For the text-containing cell, return its midpoint in [X, Y] coordinate format. 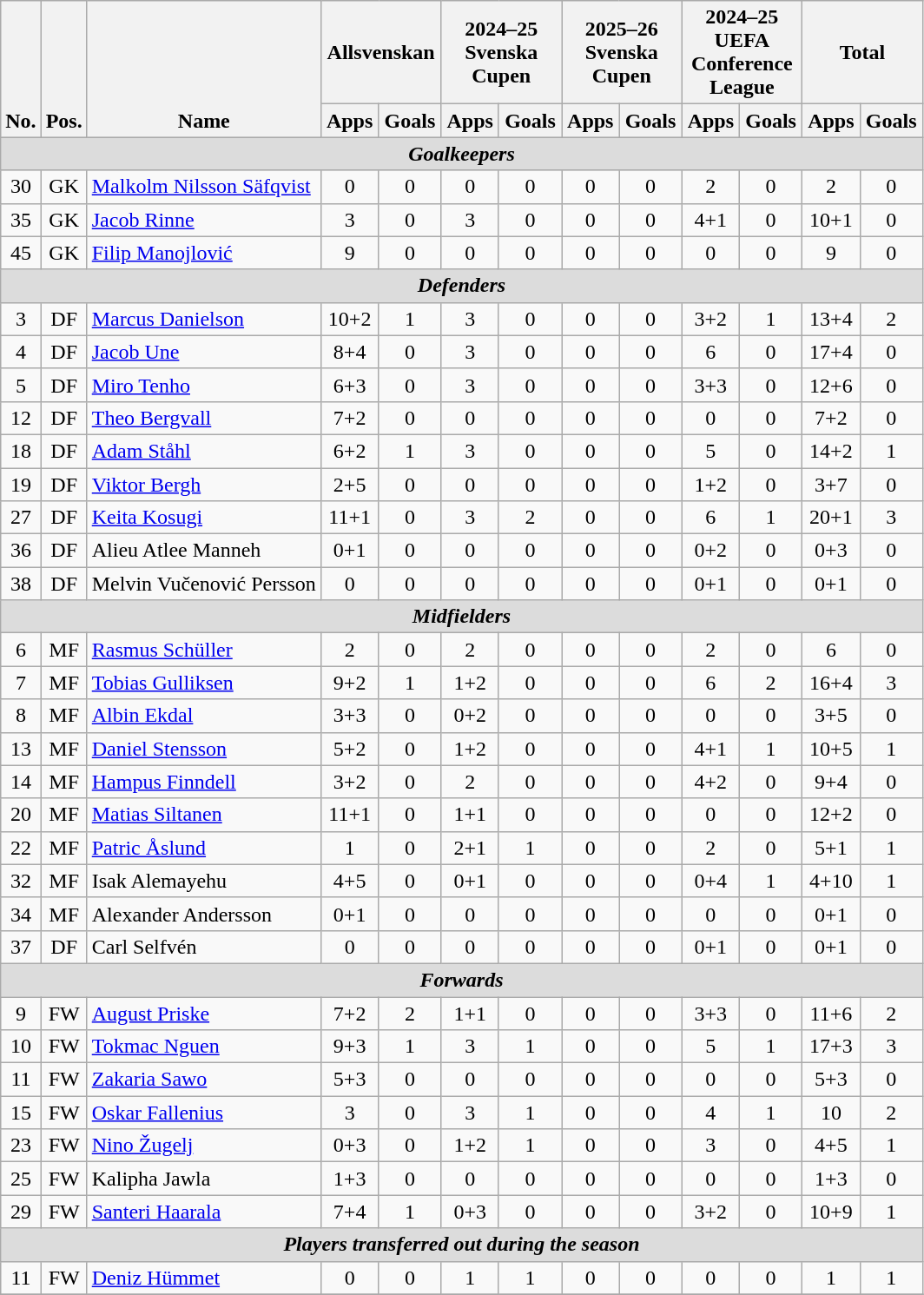
Albin Ekdal [203, 716]
Hampus Finndell [203, 782]
Midfielders [462, 617]
Malkolm Nilsson Säfqvist [203, 187]
15 [21, 1113]
22 [21, 848]
Total [863, 52]
14 [21, 782]
Tokmac Nguen [203, 1047]
6+2 [349, 451]
2024–25 Svenska Cupen [502, 52]
Santeri Haarala [203, 1212]
2025–26 Svenska Cupen [622, 52]
Goalkeepers [462, 154]
20 [21, 815]
9+3 [349, 1047]
Pos. [64, 69]
Adam Ståhl [203, 451]
2+5 [349, 484]
Zakaria Sawo [203, 1080]
Rasmus Schüller [203, 650]
3+7 [832, 484]
13 [21, 749]
12 [21, 418]
30 [21, 187]
13+4 [832, 319]
Jacob Rinne [203, 220]
Filip Manojlović [203, 253]
Keita Kosugi [203, 518]
2+1 [471, 848]
7 [21, 683]
Theo Bergvall [203, 418]
Defenders [462, 286]
36 [21, 551]
10+5 [832, 749]
10+9 [832, 1212]
Alexander Andersson [203, 914]
37 [21, 947]
Deniz Hümmet [203, 1278]
45 [21, 253]
20+1 [832, 518]
16+4 [832, 683]
Isak Alemayehu [203, 881]
18 [21, 451]
Tobias Gulliksen [203, 683]
12+2 [832, 815]
4+10 [832, 881]
7+4 [349, 1212]
Patric Åslund [203, 848]
35 [21, 220]
No. [21, 69]
8+4 [349, 352]
10+1 [832, 220]
Players transferred out during the season [462, 1245]
10+2 [349, 319]
19 [21, 484]
17+4 [832, 352]
Carl Selfvén [203, 947]
3+5 [832, 716]
Alieu Atlee Manneh [203, 551]
14+2 [832, 451]
38 [21, 584]
2024–25 UEFA Conference League [742, 52]
Allsvenskan [380, 52]
Matias Siltanen [203, 815]
Jacob Une [203, 352]
Marcus Danielson [203, 319]
12+6 [832, 385]
Name [203, 69]
27 [21, 518]
Forwards [462, 980]
0+4 [710, 881]
11+6 [832, 1014]
4+2 [710, 782]
25 [21, 1179]
Kalipha Jawla [203, 1179]
9+2 [349, 683]
Viktor Bergh [203, 484]
Melvin Vučenović Persson [203, 584]
8 [21, 716]
5+1 [832, 848]
32 [21, 881]
34 [21, 914]
5+2 [349, 749]
29 [21, 1212]
23 [21, 1146]
6+3 [349, 385]
17+3 [832, 1047]
Daniel Stensson [203, 749]
9+4 [832, 782]
August Priske [203, 1014]
Oskar Fallenius [203, 1113]
Nino Žugelj [203, 1146]
Miro Tenho [203, 385]
